Determine the [x, y] coordinate at the center of the cell enclosing the given text.  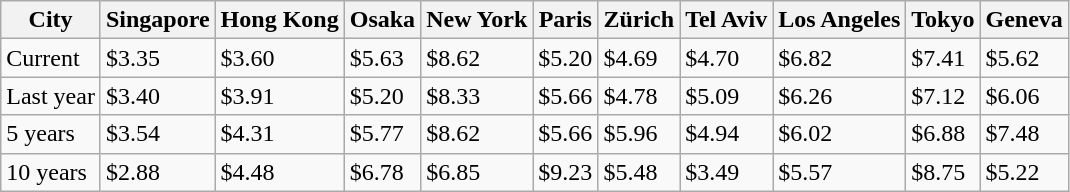
$4.94 [726, 134]
$3.60 [280, 58]
Geneva [1024, 20]
Tel Aviv [726, 20]
$4.31 [280, 134]
$5.62 [1024, 58]
$6.26 [840, 96]
$6.85 [477, 172]
10 years [51, 172]
$5.77 [382, 134]
Current [51, 58]
Hong Kong [280, 20]
$7.12 [943, 96]
Tokyo [943, 20]
$3.40 [158, 96]
Paris [566, 20]
$8.33 [477, 96]
Singapore [158, 20]
$5.57 [840, 172]
$6.02 [840, 134]
$5.22 [1024, 172]
$7.48 [1024, 134]
$3.54 [158, 134]
$6.78 [382, 172]
$4.69 [639, 58]
$3.35 [158, 58]
$8.75 [943, 172]
$4.70 [726, 58]
$5.48 [639, 172]
Zürich [639, 20]
$9.23 [566, 172]
$6.82 [840, 58]
5 years [51, 134]
$4.78 [639, 96]
$2.88 [158, 172]
$6.88 [943, 134]
$3.49 [726, 172]
Osaka [382, 20]
$7.41 [943, 58]
New York [477, 20]
$5.63 [382, 58]
City [51, 20]
$5.09 [726, 96]
$4.48 [280, 172]
$6.06 [1024, 96]
$3.91 [280, 96]
Los Angeles [840, 20]
$5.96 [639, 134]
Last year [51, 96]
